Extract the (X, Y) coordinate from the center of the cell holding the provided text.  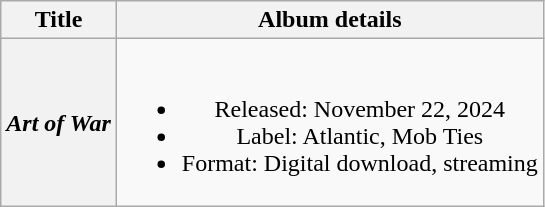
Released: November 22, 2024Label: Atlantic, Mob TiesFormat: Digital download, streaming (330, 122)
Art of War (59, 122)
Title (59, 20)
Album details (330, 20)
